Provide the [x, y] coordinate of the cell's center where the given text is located.  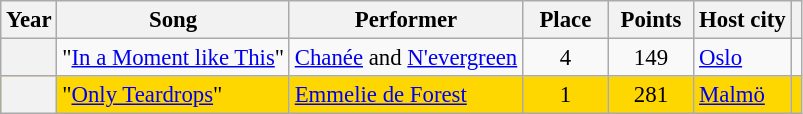
4 [566, 58]
Points [651, 20]
Performer [406, 20]
149 [651, 58]
Chanée and N'evergreen [406, 58]
Place [566, 20]
Oslo [742, 58]
Emmelie de Forest [406, 95]
Malmö [742, 95]
Host city [742, 20]
1 [566, 95]
"In a Moment like This" [174, 58]
Year [29, 20]
Song [174, 20]
"Only Teardrops" [174, 95]
281 [651, 95]
